Find where the given text appears and provide that cell's center as (x, y) coordinate. 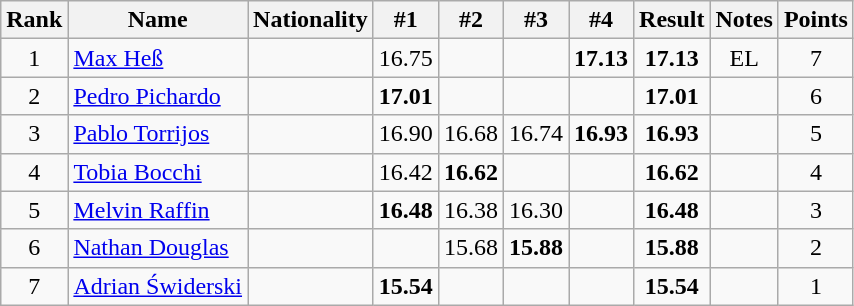
#4 (600, 20)
Rank (34, 20)
#3 (536, 20)
Nathan Douglas (158, 248)
#1 (406, 20)
16.75 (406, 58)
16.38 (470, 210)
EL (744, 58)
16.90 (406, 134)
Pedro Pichardo (158, 96)
Adrian Świderski (158, 286)
16.30 (536, 210)
Name (158, 20)
Notes (744, 20)
Max Heß (158, 58)
15.68 (470, 248)
16.74 (536, 134)
Tobia Bocchi (158, 172)
Melvin Raffin (158, 210)
16.68 (470, 134)
#2 (470, 20)
Result (672, 20)
Pablo Torrijos (158, 134)
Nationality (311, 20)
16.42 (406, 172)
Points (816, 20)
